Return the (x, y) coordinate for the center point of the cell that contains the specified text.  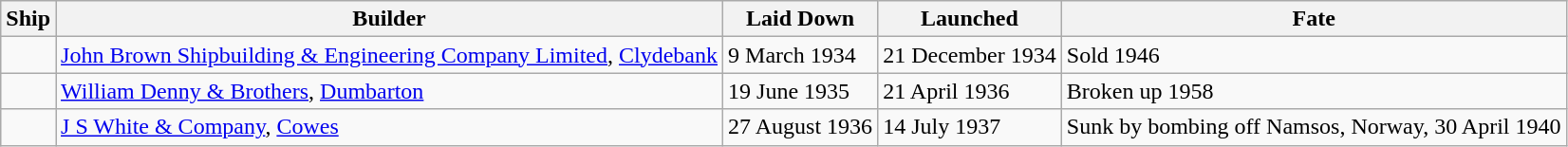
Laid Down (801, 19)
John Brown Shipbuilding & Engineering Company Limited, Clydebank (389, 55)
Fate (1314, 19)
21 April 1936 (970, 91)
19 June 1935 (801, 91)
Sunk by bombing off Namsos, Norway, 30 April 1940 (1314, 127)
14 July 1937 (970, 127)
William Denny & Brothers, Dumbarton (389, 91)
Launched (970, 19)
27 August 1936 (801, 127)
Builder (389, 19)
9 March 1934 (801, 55)
21 December 1934 (970, 55)
Ship (28, 19)
Sold 1946 (1314, 55)
J S White & Company, Cowes (389, 127)
Broken up 1958 (1314, 91)
